Identify which cell holds the provided text, then report its (x, y) central coordinate. 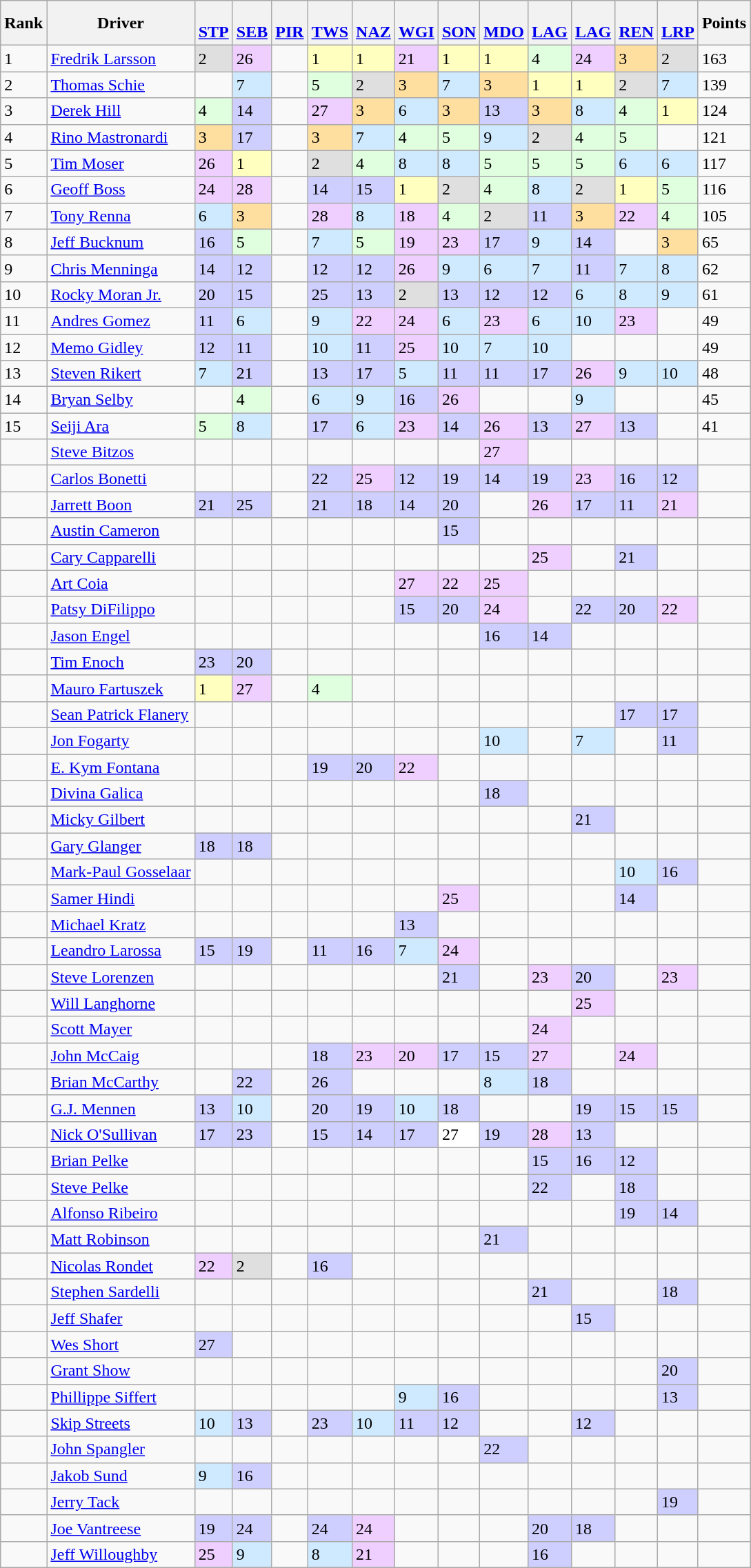
Jeff Shafer (121, 1318)
Samer Hindi (121, 898)
Nick O'Sullivan (121, 1134)
Cary Capparelli (121, 557)
Joe Vantreese (121, 1528)
Will Langhorne (121, 1003)
Divina Galica (121, 794)
Memo Gidley (121, 347)
Jon Fogarty (121, 741)
Phillippe Siffert (121, 1397)
Rino Mastronardi (121, 137)
163 (724, 59)
Chris Menninga (121, 268)
Geoff Boss (121, 190)
Matt Robinson (121, 1240)
Stephen Sardelli (121, 1292)
Rank (23, 23)
Points (724, 23)
Art Coia (121, 583)
STP (214, 23)
Skip Streets (121, 1423)
PIR (290, 23)
Bryan Selby (121, 400)
62 (724, 268)
MDO (504, 23)
Grant Show (121, 1371)
Jeff Willoughby (121, 1554)
Carlos Bonetti (121, 479)
SON (459, 23)
E. Kym Fontana (121, 767)
Patsy DiFilippo (121, 610)
TWS (330, 23)
John Spangler (121, 1449)
Gary Glanger (121, 846)
Michael Kratz (121, 925)
Rocky Moran Jr. (121, 294)
Tim Moser (121, 163)
Nicolas Rondet (121, 1266)
Fredrik Larsson (121, 59)
Brian McCarthy (121, 1082)
Micky Gilbert (121, 820)
41 (724, 426)
65 (724, 242)
Leandro Larossa (121, 951)
Brian Pelke (121, 1160)
61 (724, 294)
117 (724, 163)
48 (724, 374)
Mauro Fartuszek (121, 688)
105 (724, 216)
G.J. Mennen (121, 1108)
Andres Gomez (121, 321)
Jerry Tack (121, 1502)
Jarrett Boon (121, 505)
Derek Hill (121, 111)
116 (724, 190)
Jakob Sund (121, 1476)
Steven Rikert (121, 374)
REN (637, 23)
Steve Pelke (121, 1187)
Seiji Ara (121, 426)
Driver (121, 23)
LRP (677, 23)
Jeff Bucknum (121, 242)
Steve Lorenzen (121, 977)
Mark-Paul Gosselaar (121, 872)
124 (724, 111)
Alfonso Ribeiro (121, 1214)
John McCaig (121, 1056)
Wes Short (121, 1345)
Steve Bitzos (121, 452)
Tony Renna (121, 216)
Jason Engel (121, 636)
121 (724, 137)
45 (724, 400)
SEB (252, 23)
Scott Mayer (121, 1029)
NAZ (374, 23)
WGI (417, 23)
Austin Cameron (121, 531)
Thomas Schie (121, 85)
Sean Patrick Flanery (121, 714)
139 (724, 85)
Tim Enoch (121, 662)
